Pinpoint the cell where the given text exists, returning its [X, Y] midpoint coordinate. 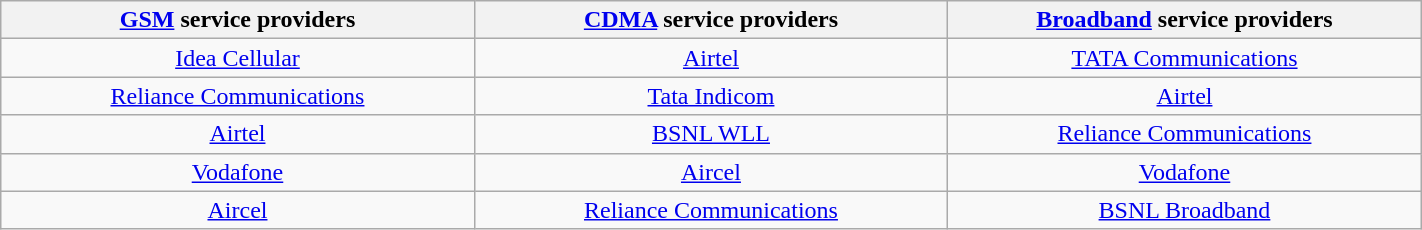
TATA Communications [1185, 58]
Tata Indicom [710, 96]
Idea Cellular [238, 58]
BSNL WLL [710, 134]
BSNL Broadband [1185, 210]
Broadband service providers [1185, 20]
GSM service providers [238, 20]
CDMA service providers [710, 20]
